Pinpoint the cell where the given text exists, returning its (x, y) midpoint coordinate. 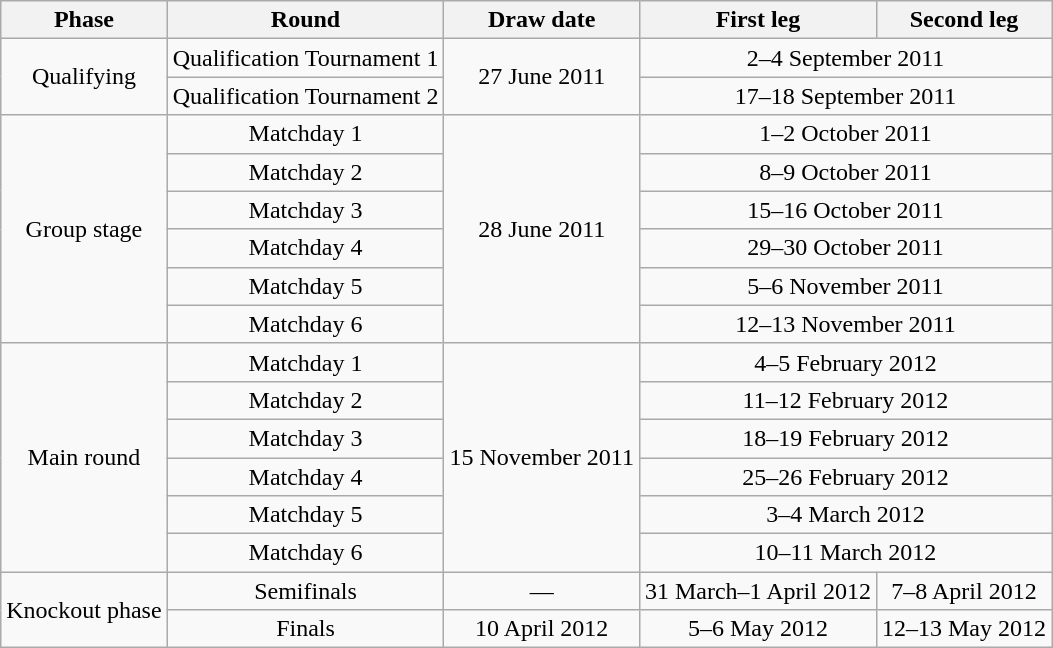
17–18 September 2011 (845, 96)
Semifinals (306, 591)
18–19 February 2012 (845, 438)
Qualification Tournament 1 (306, 58)
8–9 October 2011 (845, 172)
Finals (306, 629)
3–4 March 2012 (845, 515)
2–4 September 2011 (845, 58)
Qualification Tournament 2 (306, 96)
1–2 October 2011 (845, 134)
— (542, 591)
25–26 February 2012 (845, 477)
31 March–1 April 2012 (758, 591)
15–16 October 2011 (845, 210)
11–12 February 2012 (845, 400)
5–6 May 2012 (758, 629)
Round (306, 20)
10 April 2012 (542, 629)
Knockout phase (84, 610)
12–13 May 2012 (964, 629)
First leg (758, 20)
15 November 2011 (542, 457)
4–5 February 2012 (845, 362)
5–6 November 2011 (845, 286)
10–11 March 2012 (845, 553)
7–8 April 2012 (964, 591)
Draw date (542, 20)
12–13 November 2011 (845, 324)
Second leg (964, 20)
29–30 October 2011 (845, 248)
Qualifying (84, 77)
27 June 2011 (542, 77)
Group stage (84, 229)
Main round (84, 457)
Phase (84, 20)
28 June 2011 (542, 229)
